Provide the (X, Y) coordinate of the cell's center where the given text is located.  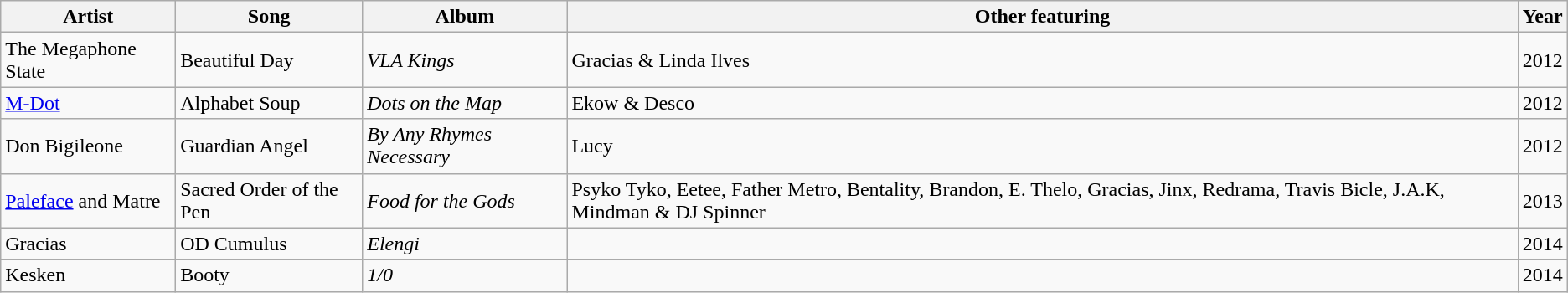
Artist (89, 17)
Food for the Gods (465, 201)
Paleface and Matre (89, 201)
Ekow & Desco (1042, 103)
2013 (1543, 201)
Lucy (1042, 146)
Don Bigileone (89, 146)
VLA Kings (465, 60)
Dots on the Map (465, 103)
The Megaphone State (89, 60)
Song (270, 17)
Gracias & Linda Ilves (1042, 60)
Other featuring (1042, 17)
Beautiful Day (270, 60)
1/0 (465, 275)
Kesken (89, 275)
Album (465, 17)
OD Cumulus (270, 244)
Gracias (89, 244)
Guardian Angel (270, 146)
By Any Rhymes Necessary (465, 146)
M-Dot (89, 103)
Year (1543, 17)
Elengi (465, 244)
Sacred Order of the Pen (270, 201)
Alphabet Soup (270, 103)
Psyko Tyko, Eetee, Father Metro, Bentality, Brandon, E. Thelo, Gracias, Jinx, Redrama, Travis Bicle, J.A.K, Mindman & DJ Spinner (1042, 201)
Booty (270, 275)
